For the text-containing cell, return its midpoint in (x, y) coordinate format. 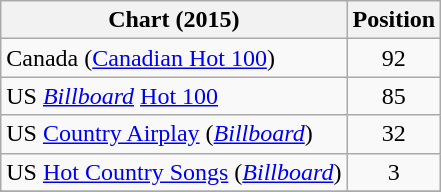
92 (394, 58)
US Billboard Hot 100 (174, 96)
85 (394, 96)
US Country Airplay (Billboard) (174, 134)
Canada (Canadian Hot 100) (174, 58)
Position (394, 20)
32 (394, 134)
3 (394, 172)
Chart (2015) (174, 20)
US Hot Country Songs (Billboard) (174, 172)
